From the cell containing the given text, extract its center point as [X, Y] coordinate. 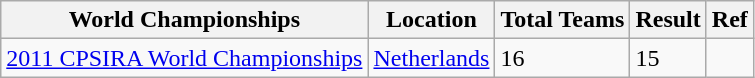
World Championships [184, 20]
2011 CPSIRA World Championships [184, 58]
Location [432, 20]
Ref [730, 20]
Netherlands [432, 58]
Result [668, 20]
16 [562, 58]
Total Teams [562, 20]
15 [668, 58]
